Output the [X, Y] coordinate of the center of the cell containing the given text.  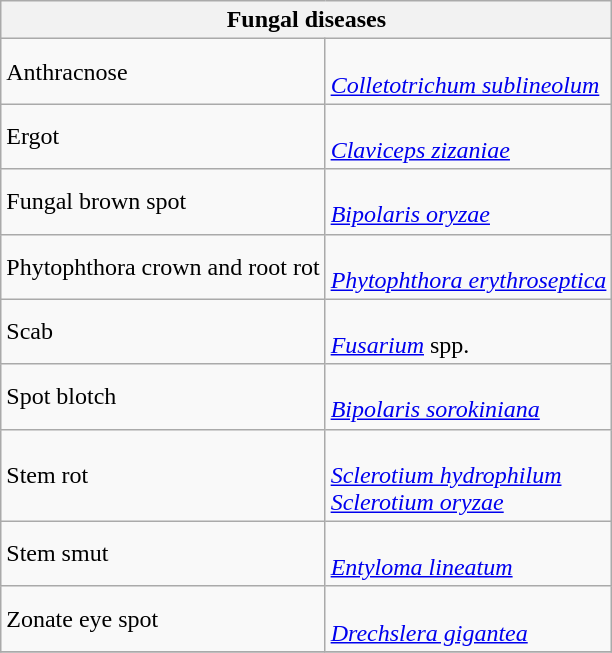
Fungal diseases [306, 20]
Fusarium spp. [468, 332]
Spot blotch [163, 396]
Entyloma lineatum [468, 554]
Drechslera gigantea [468, 618]
Colletotrichum sublineolum [468, 72]
Zonate eye spot [163, 618]
Bipolaris sorokiniana [468, 396]
Stem rot [163, 475]
Fungal brown spot [163, 202]
Ergot [163, 136]
Scab [163, 332]
Bipolaris oryzae [468, 202]
Anthracnose [163, 72]
Sclerotium hydrophilum Sclerotium oryzae [468, 475]
Claviceps zizaniae [468, 136]
Stem smut [163, 554]
Phytophthora erythroseptica [468, 266]
Phytophthora crown and root rot [163, 266]
